Scan for the cell matching the given text and deliver its [X, Y] coordinate at center. 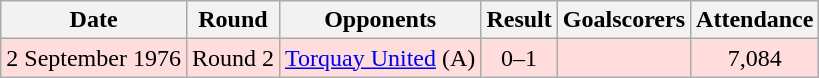
Attendance [755, 20]
Result [519, 20]
Round [232, 20]
Opponents [380, 20]
Goalscorers [624, 20]
0–1 [519, 58]
Torquay United (A) [380, 58]
Round 2 [232, 58]
2 September 1976 [94, 58]
7,084 [755, 58]
Date [94, 20]
